Find where the given text appears and provide that cell's center as [x, y] coordinate. 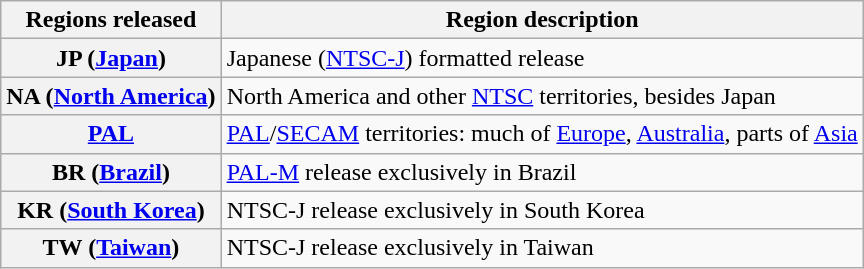
Region description [542, 20]
BR (Brazil) [111, 172]
PAL [111, 134]
PAL/SECAM territories: much of Europe, Australia, parts of Asia [542, 134]
NTSC-J release exclusively in Taiwan [542, 248]
NA (North America) [111, 96]
NTSC-J release exclusively in South Korea [542, 210]
North America and other NTSC territories, besides Japan [542, 96]
Regions released [111, 20]
Japanese (NTSC-J) formatted release [542, 58]
KR (South Korea) [111, 210]
TW (Taiwan) [111, 248]
PAL-M release exclusively in Brazil [542, 172]
JP (Japan) [111, 58]
